Find where the given text appears and provide that cell's center as [X, Y] coordinate. 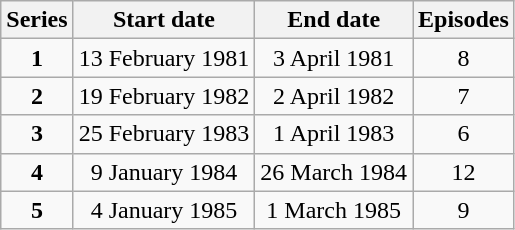
5 [37, 210]
9 January 1984 [164, 172]
19 February 1982 [164, 96]
9 [464, 210]
2 [37, 96]
25 February 1983 [164, 134]
8 [464, 58]
1 March 1985 [334, 210]
7 [464, 96]
End date [334, 20]
3 [37, 134]
Start date [164, 20]
6 [464, 134]
1 April 1983 [334, 134]
Series [37, 20]
4 January 1985 [164, 210]
12 [464, 172]
4 [37, 172]
13 February 1981 [164, 58]
26 March 1984 [334, 172]
Episodes [464, 20]
3 April 1981 [334, 58]
1 [37, 58]
2 April 1982 [334, 96]
